Scan for the cell matching the given text and deliver its [X, Y] coordinate at center. 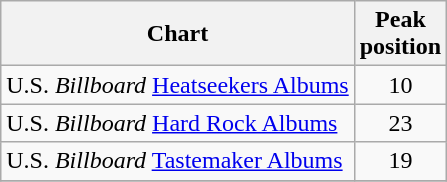
U.S. Billboard Heatseekers Albums [178, 85]
U.S. Billboard Hard Rock Albums [178, 123]
19 [400, 161]
U.S. Billboard Tastemaker Albums [178, 161]
23 [400, 123]
10 [400, 85]
Peakposition [400, 34]
Chart [178, 34]
